For the text-containing cell, return its midpoint in (X, Y) coordinate format. 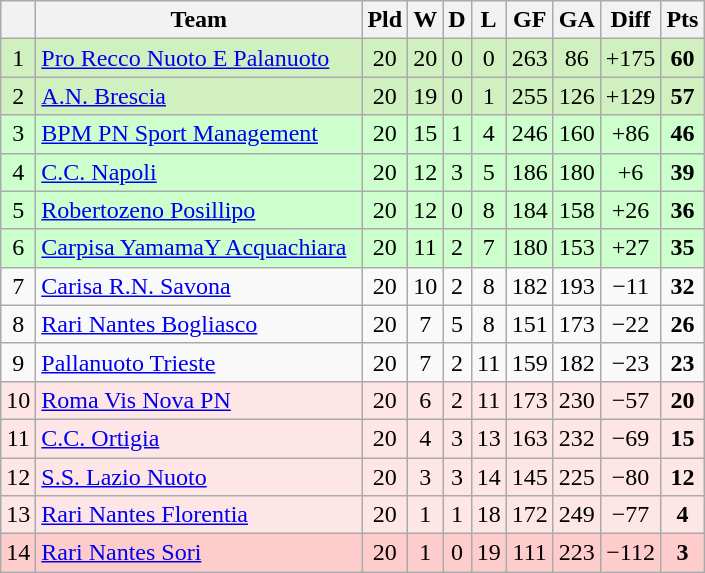
158 (576, 210)
Pts (682, 20)
+86 (630, 134)
+129 (630, 96)
Team (199, 20)
Carisa R.N. Savona (199, 286)
+27 (630, 248)
C.C. Napoli (199, 172)
153 (576, 248)
Rari Nantes Sori (199, 553)
A.N. Brescia (199, 96)
−11 (630, 286)
Pallanuoto Trieste (199, 362)
W (426, 20)
57 (682, 96)
249 (576, 515)
Rari Nantes Florentia (199, 515)
111 (530, 553)
L (488, 20)
+6 (630, 172)
9 (18, 362)
230 (576, 400)
184 (530, 210)
−57 (630, 400)
172 (530, 515)
Pro Recco Nuoto E Palanuoto (199, 58)
18 (488, 515)
26 (682, 324)
232 (576, 438)
−80 (630, 477)
Carpisa YamamaY Acquachiara (199, 248)
GA (576, 20)
Robertozeno Posillipo (199, 210)
255 (530, 96)
C.C. Ortigia (199, 438)
186 (530, 172)
35 (682, 248)
193 (576, 286)
S.S. Lazio Nuoto (199, 477)
Pld (385, 20)
160 (576, 134)
−112 (630, 553)
D (457, 20)
86 (576, 58)
36 (682, 210)
32 (682, 286)
223 (576, 553)
39 (682, 172)
126 (576, 96)
Rari Nantes Bogliasco (199, 324)
GF (530, 20)
+175 (630, 58)
60 (682, 58)
+26 (630, 210)
225 (576, 477)
151 (530, 324)
BPM PN Sport Management (199, 134)
46 (682, 134)
−77 (630, 515)
Roma Vis Nova PN (199, 400)
246 (530, 134)
163 (530, 438)
Diff (630, 20)
−23 (630, 362)
263 (530, 58)
159 (530, 362)
145 (530, 477)
23 (682, 362)
−22 (630, 324)
−69 (630, 438)
